Provide the (X, Y) coordinate of the cell's center where the given text is located.  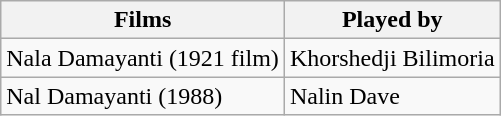
Played by (392, 20)
Nalin Dave (392, 96)
Nal Damayanti (1988) (143, 96)
Films (143, 20)
Khorshedji Bilimoria (392, 58)
Nala Damayanti (1921 film) (143, 58)
